Capture the cell that displays the provided text and extract its (x, y) central coordinate. 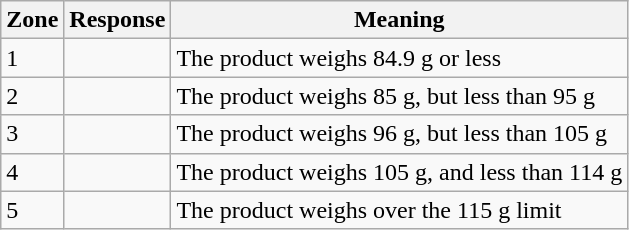
The product weighs 84.9 g or less (400, 58)
3 (32, 134)
The product weighs 105 g, and less than 114 g (400, 172)
2 (32, 96)
The product weighs 85 g, but less than 95 g (400, 96)
Response (118, 20)
4 (32, 172)
5 (32, 210)
1 (32, 58)
The product weighs over the 115 g limit (400, 210)
The product weighs 96 g, but less than 105 g (400, 134)
Meaning (400, 20)
Zone (32, 20)
